Find where the given text appears and provide that cell's center as [X, Y] coordinate. 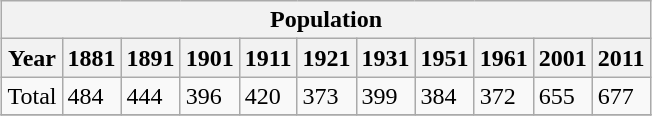
372 [504, 96]
1911 [268, 58]
420 [268, 96]
1881 [92, 58]
Year [32, 58]
Total [32, 96]
1921 [326, 58]
384 [444, 96]
396 [210, 96]
2011 [621, 58]
484 [92, 96]
373 [326, 96]
399 [386, 96]
655 [562, 96]
1961 [504, 58]
1951 [444, 58]
444 [150, 96]
1891 [150, 58]
1931 [386, 58]
1901 [210, 58]
Population [326, 20]
2001 [562, 58]
677 [621, 96]
